Extract the (X, Y) coordinate from the center of the cell holding the provided text.  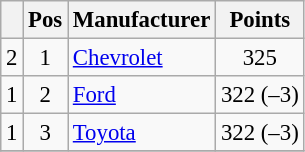
Pos (46, 20)
Manufacturer (142, 20)
Chevrolet (142, 58)
Toyota (142, 133)
Points (260, 20)
3 (46, 133)
Ford (142, 95)
325 (260, 58)
